Output the (X, Y) coordinate of the center of the cell containing the given text.  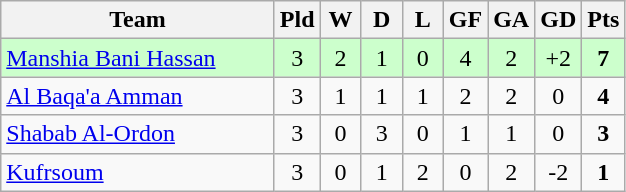
7 (604, 58)
Pts (604, 20)
-2 (558, 172)
L (422, 20)
D (382, 20)
+2 (558, 58)
Al Baqa'a Amman (138, 96)
Pld (297, 20)
GF (465, 20)
GD (558, 20)
Kufrsoum (138, 172)
Shabab Al-Ordon (138, 134)
GA (512, 20)
Team (138, 20)
Manshia Bani Hassan (138, 58)
W (340, 20)
